Detect which cell encompasses the target text, then output its (X, Y) center coordinate. 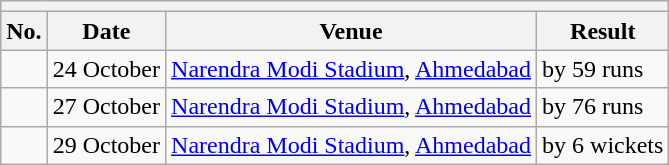
27 October (106, 107)
by 6 wickets (603, 145)
No. (24, 31)
29 October (106, 145)
by 76 runs (603, 107)
Date (106, 31)
24 October (106, 69)
Venue (352, 31)
Result (603, 31)
by 59 runs (603, 69)
